Return [X, Y] of the center of cell containing provided text 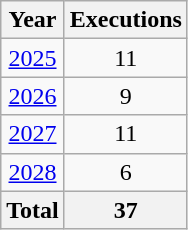
Executions [126, 20]
Total [33, 210]
6 [126, 172]
2027 [33, 134]
37 [126, 210]
2028 [33, 172]
9 [126, 96]
Year [33, 20]
2026 [33, 96]
2025 [33, 58]
